Identify which cell holds the provided text, then report its [X, Y] central coordinate. 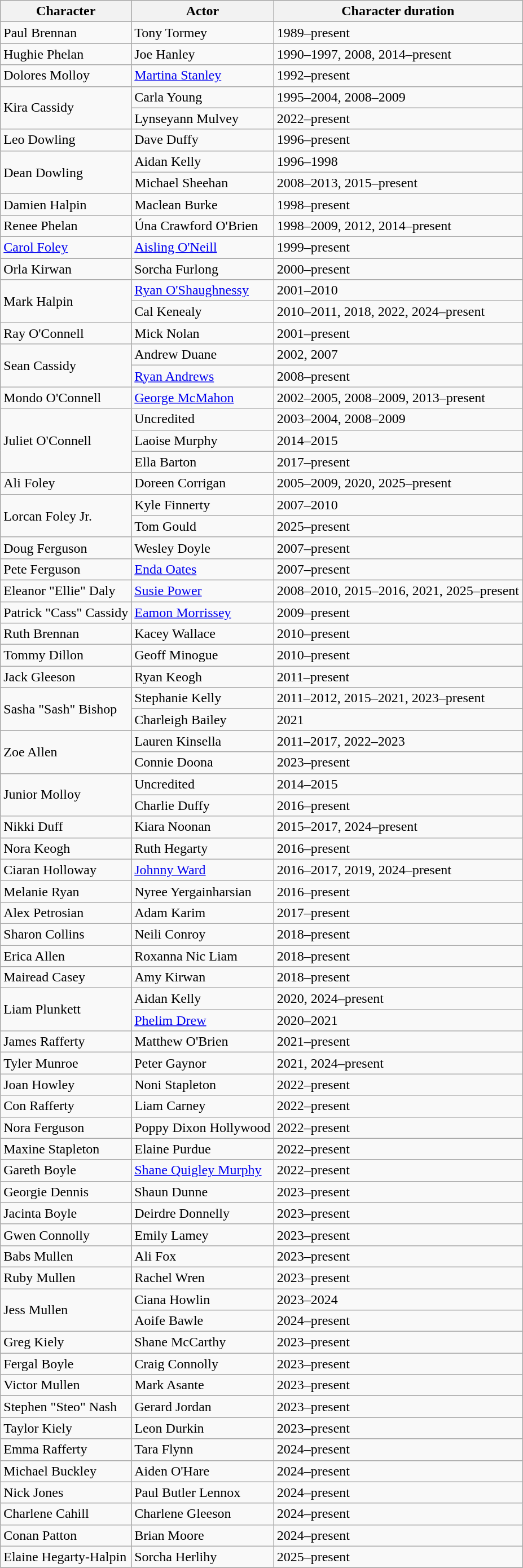
Tommy Dillon [66, 655]
Gwen Connolly [66, 1235]
Elaine Purdue [203, 1149]
Kacey Wallace [203, 634]
Orla Kirwan [66, 269]
Carla Young [203, 97]
2016–2017, 2019, 2024–present [398, 870]
1990–1997, 2008, 2014–present [398, 54]
1989–present [398, 33]
Peter Gaynor [203, 1063]
2008–2010, 2015–2016, 2021, 2025–present [398, 591]
Melanie Ryan [66, 891]
Aoife Bawle [203, 1321]
2009–present [398, 612]
Ryan Keogh [203, 677]
Susie Power [203, 591]
Nick Jones [66, 1492]
Jess Mullen [66, 1310]
2010–2011, 2018, 2022, 2024–present [398, 312]
2008–2013, 2015–present [398, 183]
Charlene Gleeson [203, 1514]
Mondo O'Connell [66, 398]
Nora Keogh [66, 848]
Con Rafferty [66, 1106]
Johnny Ward [203, 870]
Poppy Dixon Hollywood [203, 1127]
Mairead Casey [66, 977]
Dave Duffy [203, 140]
Erica Allen [66, 956]
Elaine Hegarty-Halpin [66, 1557]
2002, 2007 [398, 355]
Doreen Corrigan [203, 483]
Maxine Stapleton [66, 1149]
Tara Flynn [203, 1450]
Phelim Drew [203, 1020]
Ruby Mullen [66, 1278]
2020–2021 [398, 1020]
Charlene Cahill [66, 1514]
2021, 2024–present [398, 1063]
2007–2010 [398, 505]
Cal Kenealy [203, 312]
Lorcan Foley Jr. [66, 516]
Patrick "Cass" Cassidy [66, 612]
Tyler Munroe [66, 1063]
Damien Halpin [66, 204]
Nyree Yergainharsian [203, 891]
Noni Stapleton [203, 1085]
Actor [203, 11]
Emma Rafferty [66, 1450]
Brian Moore [203, 1535]
Liam Carney [203, 1106]
Ryan Andrews [203, 376]
Mick Nolan [203, 333]
Rachel Wren [203, 1278]
Deirdre Donnelly [203, 1213]
Aiden O'Hare [203, 1471]
Renee Phelan [66, 226]
Emily Lamey [203, 1235]
Alex Petrosian [66, 913]
2020, 2024–present [398, 999]
Tom Gould [203, 526]
2011–2017, 2022–2023 [398, 741]
Ray O'Connell [66, 333]
Ella Barton [203, 462]
Dolores Molloy [66, 76]
2021 [398, 720]
Joe Hanley [203, 54]
Leo Dowling [66, 140]
Taylor Kiely [66, 1428]
Jack Gleeson [66, 677]
Kyle Finnerty [203, 505]
Pete Ferguson [66, 569]
1996–1998 [398, 161]
Leon Durkin [203, 1428]
2003–2004, 2008–2009 [398, 419]
Paul Brennan [66, 33]
Shane McCarthy [203, 1342]
Charleigh Bailey [203, 720]
Michael Sheehan [203, 183]
Joan Howley [66, 1085]
Carol Foley [66, 247]
Zoe Allen [66, 752]
Juliet O'Connell [66, 441]
Stephanie Kelly [203, 698]
Lauren Kinsella [203, 741]
2001–present [398, 333]
Jacinta Boyle [66, 1213]
2005–2009, 2020, 2025–present [398, 483]
Ruth Hegarty [203, 848]
Victor Mullen [66, 1385]
Mark Halpin [66, 301]
Doug Ferguson [66, 548]
Maclean Burke [203, 204]
Shaun Dunne [203, 1192]
Gerard Jordan [203, 1407]
Geoff Minogue [203, 655]
Adam Karim [203, 913]
1995–2004, 2008–2009 [398, 97]
Eamon Morrissey [203, 612]
1996–present [398, 140]
Andrew Duane [203, 355]
Liam Plunkett [66, 1010]
2001–2010 [398, 290]
2011–present [398, 677]
Stephen "Steo" Nash [66, 1407]
Connie Doona [203, 763]
Ali Fox [203, 1256]
Eleanor "Ellie" Daly [66, 591]
2002–2005, 2008–2009, 2013–present [398, 398]
2008–present [398, 376]
Matthew O'Brien [203, 1042]
Amy Kirwan [203, 977]
James Rafferty [66, 1042]
2023–2024 [398, 1299]
Tony Tormey [203, 33]
2021–present [398, 1042]
Sasha "Sash" Bishop [66, 709]
Mark Asante [203, 1385]
Character [66, 11]
Character duration [398, 11]
Conan Patton [66, 1535]
Ciaran Holloway [66, 870]
Ryan O'Shaughnessy [203, 290]
Sorcha Herlihy [203, 1557]
Charlie Duffy [203, 805]
Dean Dowling [66, 172]
Michael Buckley [66, 1471]
1999–present [398, 247]
Nora Ferguson [66, 1127]
Ali Foley [66, 483]
Úna Crawford O'Brien [203, 226]
1998–present [398, 204]
Junior Molloy [66, 795]
Craig Connolly [203, 1364]
Paul Butler Lennox [203, 1492]
George McMahon [203, 398]
Sharon Collins [66, 934]
Wesley Doyle [203, 548]
Roxanna Nic Liam [203, 956]
Kiara Noonan [203, 827]
Neili Conroy [203, 934]
1998–2009, 2012, 2014–present [398, 226]
Fergal Boyle [66, 1364]
Gareth Boyle [66, 1170]
Martina Stanley [203, 76]
2015–2017, 2024–present [398, 827]
Nikki Duff [66, 827]
Kira Cassidy [66, 108]
Georgie Dennis [66, 1192]
Ciana Howlin [203, 1299]
Lynseyann Mulvey [203, 118]
2000–present [398, 269]
Aisling O'Neill [203, 247]
Enda Oates [203, 569]
Laoise Murphy [203, 441]
2011–2012, 2015–2021, 2023–present [398, 698]
Greg Kiely [66, 1342]
Ruth Brennan [66, 634]
Shane Quigley Murphy [203, 1170]
Hughie Phelan [66, 54]
1992–present [398, 76]
Sean Cassidy [66, 365]
Sorcha Furlong [203, 269]
Babs Mullen [66, 1256]
